Pinpoint the cell where the given text exists, returning its (X, Y) midpoint coordinate. 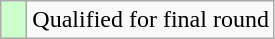
Qualified for final round (151, 20)
